For the text-containing cell, return its midpoint in [X, Y] coordinate format. 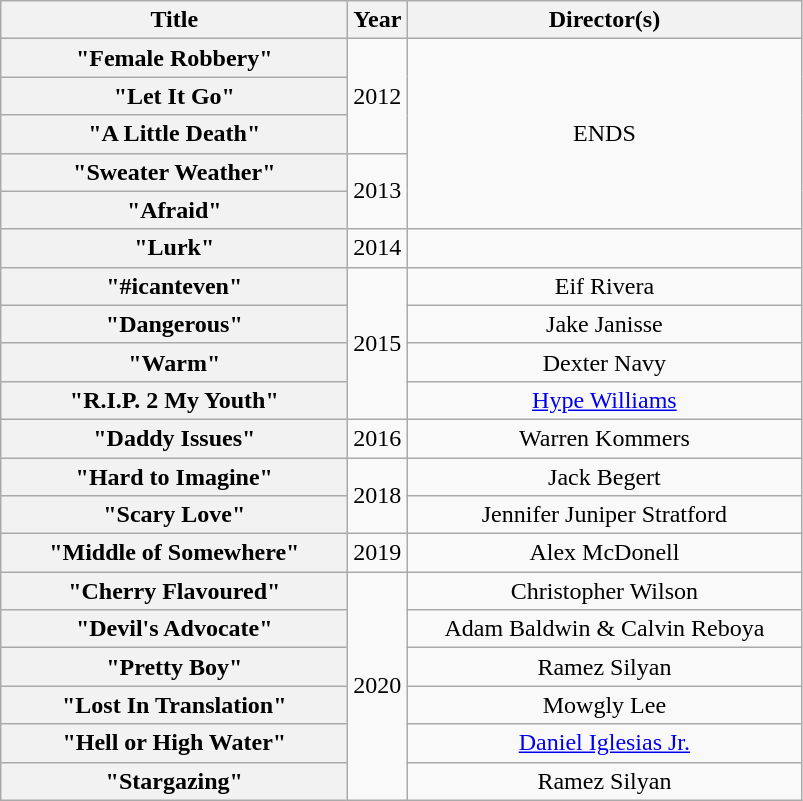
"Cherry Flavoured" [174, 591]
Mowgly Lee [604, 705]
"Hard to Imagine" [174, 477]
"#icanteven" [174, 286]
"Stargazing" [174, 781]
2013 [378, 191]
"Pretty Boy" [174, 667]
Director(s) [604, 20]
2015 [378, 343]
"Lost In Translation" [174, 705]
2012 [378, 96]
"Daddy Issues" [174, 438]
Eif Rivera [604, 286]
Christopher Wilson [604, 591]
"Dangerous" [174, 324]
"R.I.P. 2 My Youth" [174, 400]
"A Little Death" [174, 134]
2018 [378, 496]
Title [174, 20]
Hype Williams [604, 400]
"Hell or High Water" [174, 743]
Jennifer Juniper Stratford [604, 515]
Alex McDonell [604, 553]
"Lurk" [174, 248]
"Scary Love" [174, 515]
2014 [378, 248]
"Female Robbery" [174, 58]
Daniel Iglesias Jr. [604, 743]
"Let It Go" [174, 96]
"Sweater Weather" [174, 172]
Warren Kommers [604, 438]
Dexter Navy [604, 362]
Jake Janisse [604, 324]
"Middle of Somewhere" [174, 553]
2016 [378, 438]
2020 [378, 686]
Jack Begert [604, 477]
2019 [378, 553]
"Afraid" [174, 210]
Year [378, 20]
ENDS [604, 134]
Adam Baldwin & Calvin Reboya [604, 629]
"Devil's Advocate" [174, 629]
"Warm" [174, 362]
